Search for the cell housing the specified text and yield its [x, y] center coordinate. 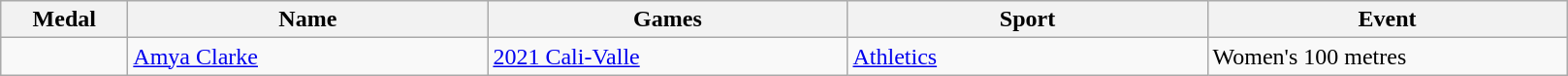
Medal [64, 19]
2021 Cali-Valle [667, 57]
Name [308, 19]
Sport [1028, 19]
Event [1387, 19]
Games [667, 19]
Women's 100 metres [1387, 57]
Athletics [1028, 57]
Amya Clarke [308, 57]
